Search for the cell housing the specified text and yield its [x, y] center coordinate. 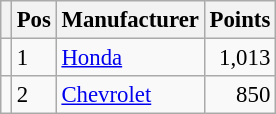
Manufacturer [130, 20]
Chevrolet [130, 95]
Honda [130, 58]
850 [240, 95]
1 [34, 58]
2 [34, 95]
1,013 [240, 58]
Points [240, 20]
Pos [34, 20]
